Return [X, Y] of the center of cell containing provided text 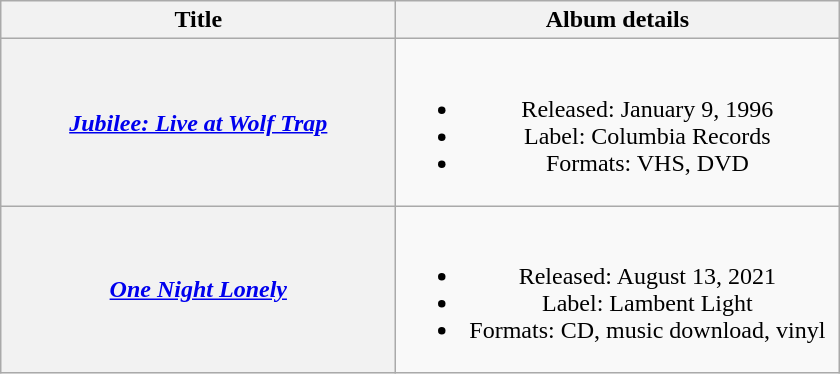
Album details [618, 20]
Jubilee: Live at Wolf Trap [198, 122]
One Night Lonely [198, 290]
Released: January 9, 1996Label: Columbia RecordsFormats: VHS, DVD [618, 122]
Title [198, 20]
Released: August 13, 2021Label: Lambent LightFormats: CD, music download, vinyl [618, 290]
